For the text-containing cell, return its midpoint in (x, y) coordinate format. 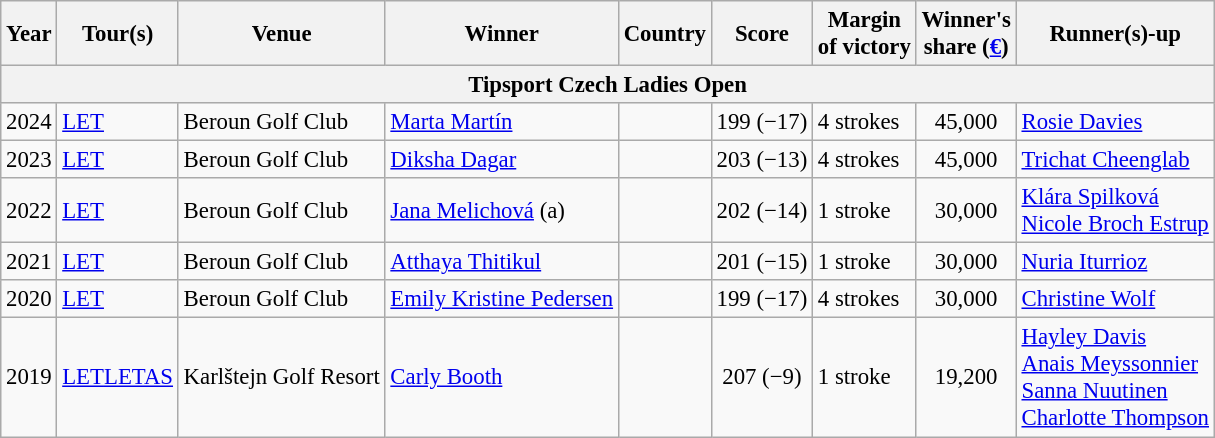
Marginof victory (865, 34)
2020 (29, 299)
Tour(s) (118, 34)
Tipsport Czech Ladies Open (608, 85)
Winner (502, 34)
Country (664, 34)
Winner'sshare (€) (966, 34)
2022 (29, 210)
Year (29, 34)
202 (−14) (762, 210)
Venue (282, 34)
Emily Kristine Pedersen (502, 299)
Jana Melichová (a) (502, 210)
Score (762, 34)
Hayley Davis Anais Meyssonnier Sanna Nuutinen Charlotte Thompson (1115, 378)
Trichat Cheenglab (1115, 160)
207 (−9) (762, 378)
Nuria Iturrioz (1115, 262)
2024 (29, 122)
Atthaya Thitikul (502, 262)
Christine Wolf (1115, 299)
203 (−13) (762, 160)
Marta Martín (502, 122)
201 (−15) (762, 262)
2023 (29, 160)
Karlštejn Golf Resort (282, 378)
Carly Booth (502, 378)
Diksha Dagar (502, 160)
19,200 (966, 378)
Rosie Davies (1115, 122)
2021 (29, 262)
Runner(s)-up (1115, 34)
2019 (29, 378)
Klára Spilková Nicole Broch Estrup (1115, 210)
LETLETAS (118, 378)
